Locate the cell with the specified text and output its (x, y) center coordinate. 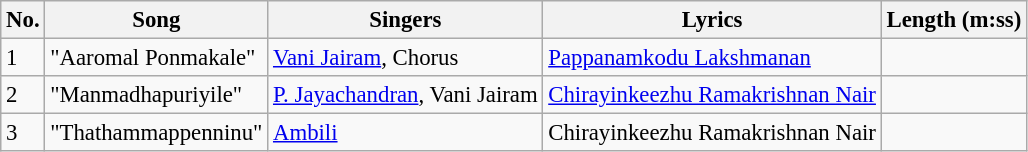
3 (23, 133)
"Manmadhapuriyile" (156, 95)
"Thathammappenninu" (156, 133)
1 (23, 58)
"Aaromal Ponmakale" (156, 58)
2 (23, 95)
P. Jayachandran, Vani Jairam (406, 95)
Ambili (406, 133)
Length (m:ss) (954, 20)
Song (156, 20)
Singers (406, 20)
Vani Jairam, Chorus (406, 58)
Lyrics (712, 20)
No. (23, 20)
Pappanamkodu Lakshmanan (712, 58)
